Output the (x, y) coordinate of the center of the cell containing the given text.  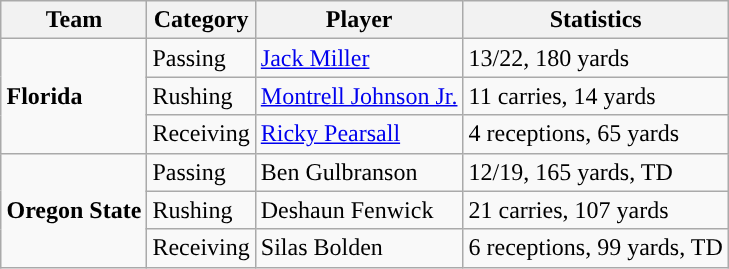
Montrell Johnson Jr. (359, 96)
Statistics (596, 20)
11 carries, 14 yards (596, 96)
Oregon State (74, 210)
Silas Bolden (359, 248)
Player (359, 20)
Florida (74, 96)
21 carries, 107 yards (596, 210)
6 receptions, 99 yards, TD (596, 248)
12/19, 165 yards, TD (596, 172)
13/22, 180 yards (596, 58)
4 receptions, 65 yards (596, 134)
Ben Gulbranson (359, 172)
Category (201, 20)
Team (74, 20)
Deshaun Fenwick (359, 210)
Ricky Pearsall (359, 134)
Jack Miller (359, 58)
